Pinpoint the cell where the given text exists, returning its [X, Y] midpoint coordinate. 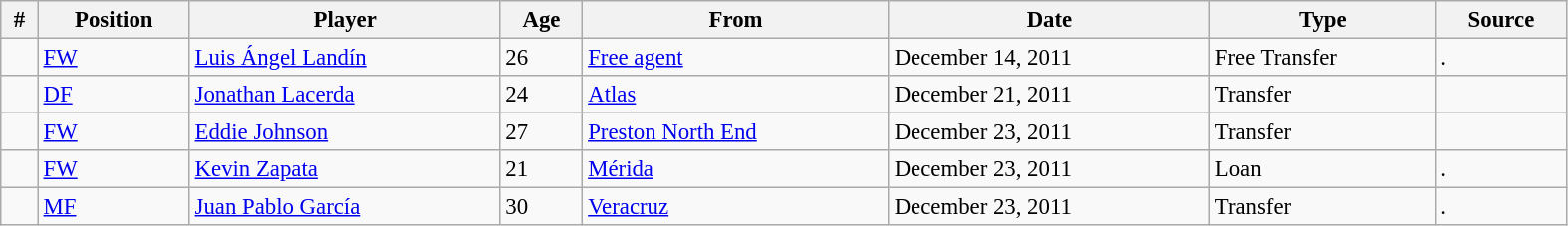
26 [542, 58]
Luis Ángel Landín [345, 58]
Jonathan Lacerda [345, 95]
Player [345, 20]
MF [114, 207]
December 21, 2011 [1049, 95]
Age [542, 20]
Source [1501, 20]
Free agent [735, 58]
21 [542, 169]
30 [542, 207]
Preston North End [735, 132]
Date [1049, 20]
Eddie Johnson [345, 132]
From [735, 20]
24 [542, 95]
Atlas [735, 95]
December 14, 2011 [1049, 58]
Free Transfer [1323, 58]
DF [114, 95]
# [20, 20]
Mérida [735, 169]
Kevin Zapata [345, 169]
Loan [1323, 169]
Juan Pablo García [345, 207]
Veracruz [735, 207]
27 [542, 132]
Position [114, 20]
Type [1323, 20]
